Return (X, Y) of the center of cell containing provided text 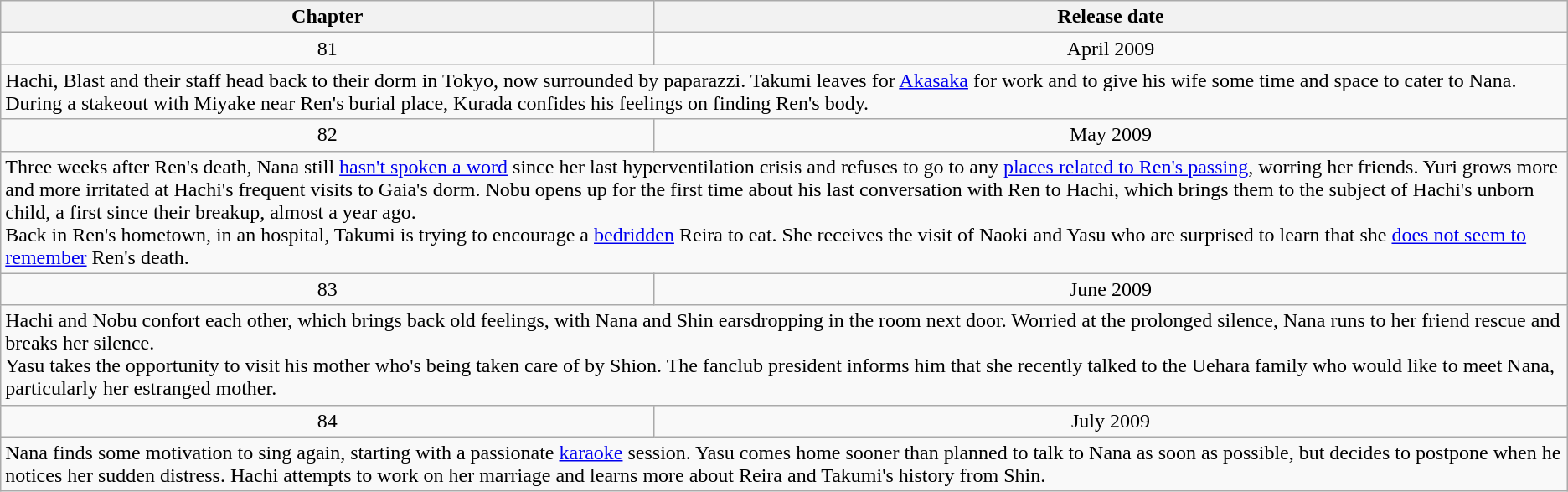
81 (328, 49)
June 2009 (1111, 289)
July 2009 (1111, 421)
May 2009 (1111, 135)
Chapter (328, 17)
Release date (1111, 17)
83 (328, 289)
82 (328, 135)
84 (328, 421)
April 2009 (1111, 49)
